Extract the [X, Y] coordinate from the center of the cell holding the provided text.  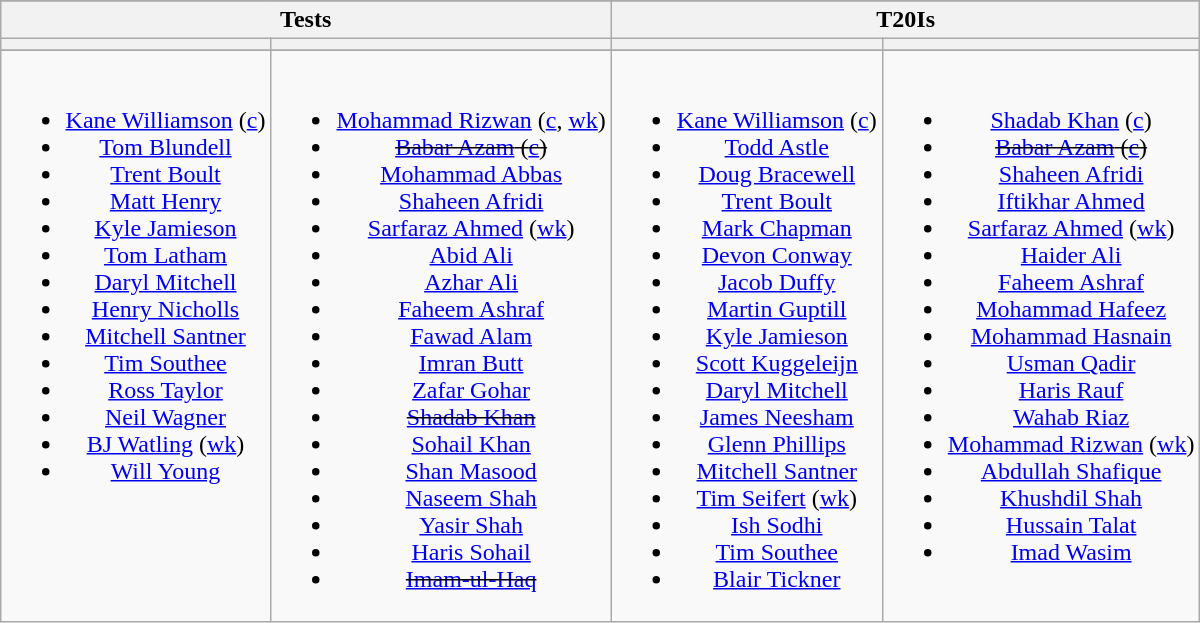
T20Is [906, 20]
Tests [306, 20]
